Provide the [X, Y] coordinate of the cell's center where the given text is located.  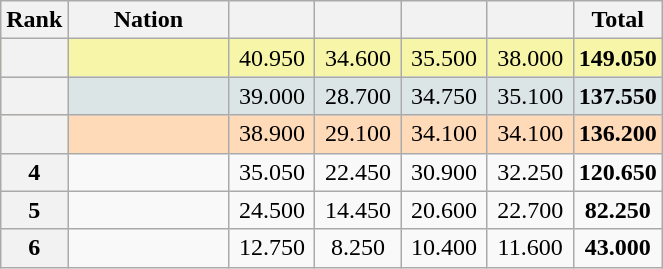
39.000 [272, 96]
137.550 [618, 96]
20.600 [444, 210]
11.600 [530, 248]
8.250 [358, 248]
Rank [34, 20]
34.600 [358, 58]
Nation [148, 20]
35.050 [272, 172]
38.900 [272, 134]
4 [34, 172]
22.700 [530, 210]
32.250 [530, 172]
136.200 [618, 134]
149.050 [618, 58]
14.450 [358, 210]
6 [34, 248]
38.000 [530, 58]
34.750 [444, 96]
30.900 [444, 172]
28.700 [358, 96]
24.500 [272, 210]
40.950 [272, 58]
43.000 [618, 248]
29.100 [358, 134]
5 [34, 210]
120.650 [618, 172]
35.100 [530, 96]
22.450 [358, 172]
10.400 [444, 248]
82.250 [618, 210]
35.500 [444, 58]
Total [618, 20]
12.750 [272, 248]
